From the cell containing the given text, extract its center point as [x, y] coordinate. 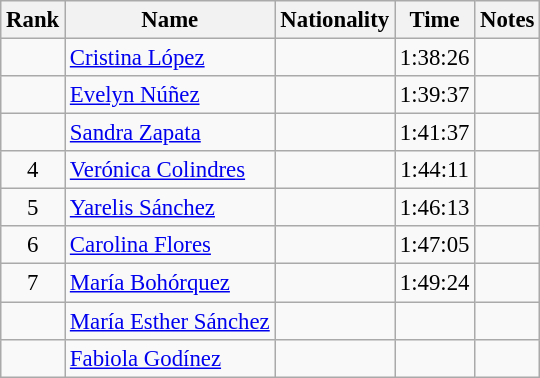
María Esther Sánchez [170, 321]
Evelyn Núñez [170, 95]
Notes [508, 20]
Nationality [334, 20]
6 [33, 245]
1:41:37 [434, 133]
1:44:11 [434, 170]
Name [170, 20]
1:47:05 [434, 245]
Fabiola Godínez [170, 358]
1:39:37 [434, 95]
Verónica Colindres [170, 170]
Carolina Flores [170, 245]
1:49:24 [434, 283]
5 [33, 208]
4 [33, 170]
María Bohórquez [170, 283]
7 [33, 283]
Cristina López [170, 58]
Yarelis Sánchez [170, 208]
1:46:13 [434, 208]
Rank [33, 20]
1:38:26 [434, 58]
Sandra Zapata [170, 133]
Time [434, 20]
